Extract the (x, y) coordinate from the center of the cell holding the provided text.  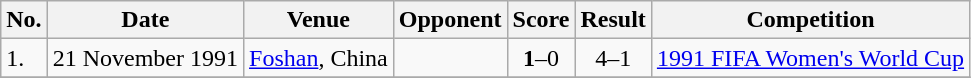
4–1 (613, 58)
Venue (319, 20)
Date (145, 20)
21 November 1991 (145, 58)
Result (613, 20)
Score (541, 20)
1–0 (541, 58)
Competition (810, 20)
No. (24, 20)
Foshan, China (319, 58)
1. (24, 58)
Opponent (450, 20)
1991 FIFA Women's World Cup (810, 58)
